Identify which cell holds the provided text, then report its (x, y) central coordinate. 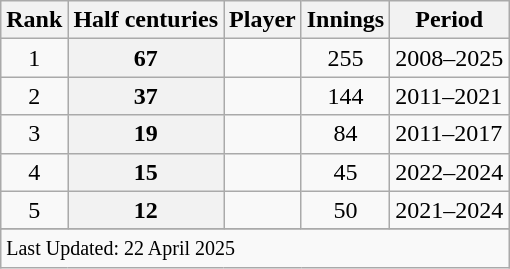
2022–2024 (450, 172)
5 (34, 210)
2011–2017 (450, 134)
84 (345, 134)
37 (146, 96)
144 (345, 96)
2021–2024 (450, 210)
Innings (345, 20)
Rank (34, 20)
255 (345, 58)
45 (345, 172)
2008–2025 (450, 58)
19 (146, 134)
50 (345, 210)
Period (450, 20)
2011–2021 (450, 96)
12 (146, 210)
3 (34, 134)
67 (146, 58)
Last Updated: 22 April 2025 (255, 248)
Half centuries (146, 20)
15 (146, 172)
1 (34, 58)
Player (263, 20)
2 (34, 96)
4 (34, 172)
